Extract the [X, Y] coordinate from the center of the cell holding the provided text.  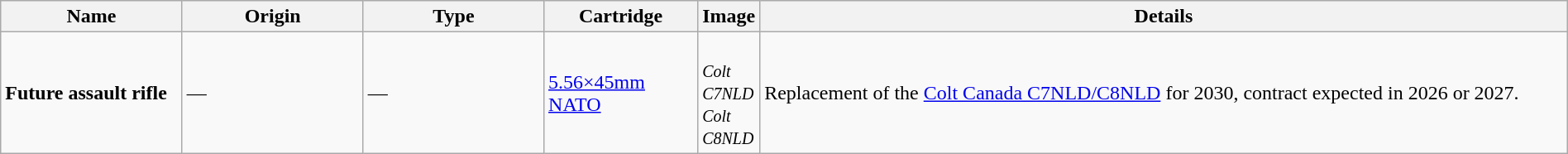
Replacement of the Colt Canada C7NLD/C8NLD for 2030, contract expected in 2026 or 2027. [1164, 93]
Details [1164, 17]
Colt C7NLD Colt C8NLD [729, 93]
Type [453, 17]
Name [91, 17]
Origin [273, 17]
Image [729, 17]
Cartridge [621, 17]
5.56×45mm NATO [621, 93]
Future assault rifle [91, 93]
